Extract the (X, Y) coordinate from the center of the cell holding the provided text.  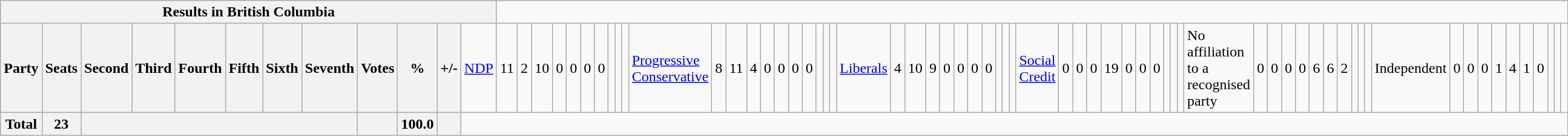
No affiliation to a recognised party (1219, 68)
Seventh (329, 68)
% (418, 68)
Social Credit (1038, 68)
Fourth (200, 68)
100.0 (418, 124)
Progressive Conservative (670, 68)
Party (21, 68)
Votes (378, 68)
Sixth (282, 68)
+/- (449, 68)
9 (932, 68)
Second (107, 68)
23 (61, 124)
Seats (61, 68)
Results in British Columbia (249, 12)
Independent (1411, 68)
NDP (478, 68)
8 (719, 68)
19 (1112, 68)
Fifth (244, 68)
Liberals (864, 68)
Total (21, 124)
Third (154, 68)
